Pinpoint the cell where the given text exists, returning its (X, Y) midpoint coordinate. 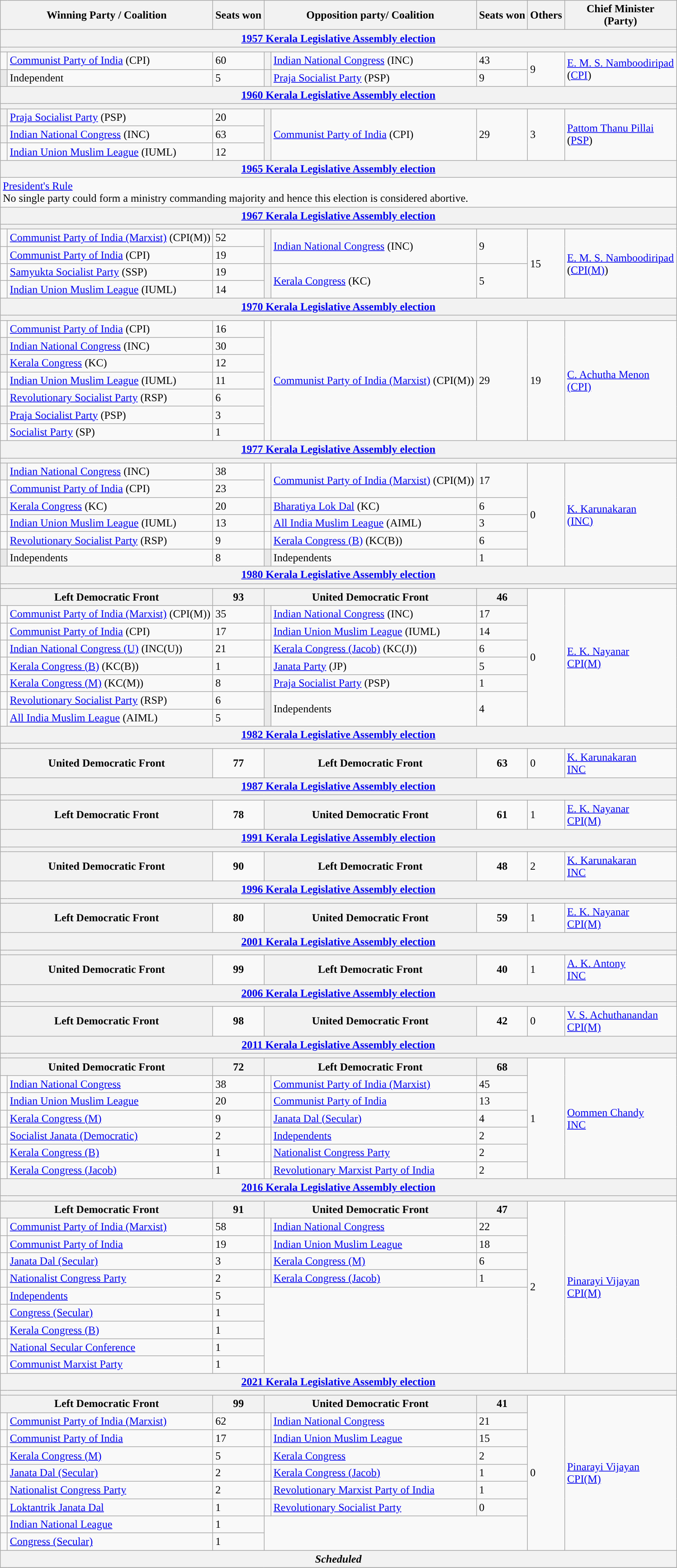
1991 Kerala Legislative Assembly election (338, 838)
K. Karunakaran(INC) (620, 515)
Socialist Party (SP) (110, 432)
90 (239, 867)
52 (239, 238)
C. Achutha Menon(CPI) (620, 380)
11 (239, 380)
93 (239, 597)
A. K. AntonyINC (620, 970)
2021 Kerala Legislative Assembly election (338, 1382)
48 (502, 867)
60 (239, 61)
35 (239, 614)
77 (239, 763)
1977 Kerala Legislative Assembly election (338, 449)
President's Rule No single party could form a ministry commanding majority and hence this election is considered abortive. (338, 192)
Bharatiya Lok Dal (KC) (374, 506)
Independent (110, 78)
45 (502, 1084)
91 (239, 1209)
V. S. AchuthanandanCPI(M) (620, 1021)
62 (239, 1421)
E. M. S. Namboodiripad(CPI(M)) (620, 264)
72 (239, 1067)
2016 Kerala Legislative Assembly election (338, 1187)
59 (502, 918)
58 (239, 1227)
Janata Party (JP) (374, 666)
46 (502, 597)
Winning Party / Coalition (107, 15)
Opposition party/ Coalition (370, 15)
Kerala Congress (374, 1455)
National Secular Conference (110, 1347)
1967 Kerala Legislative Assembly election (338, 216)
1970 Kerala Legislative Assembly election (338, 307)
42 (502, 1021)
23 (239, 489)
30 (239, 346)
16 (239, 329)
Loktantrik Janata Dal (110, 1507)
18 (502, 1244)
Kerala Congress (Jacob) (KC(J)) (374, 649)
41 (502, 1404)
Indian National League (110, 1525)
Scheduled (338, 1559)
47 (502, 1209)
78 (239, 815)
Pattom Thanu Pillai (PSP) (620, 134)
1957 Kerala Legislative Assembly election (338, 38)
Kerala Congress (M) (KC(M)) (110, 683)
98 (239, 1021)
2006 Kerala Legislative Assembly election (338, 993)
Communist Marxist Party (110, 1364)
Socialist Janata (Democratic) (110, 1136)
1996 Kerala Legislative Assembly election (338, 890)
Chief Minister (Party) (620, 15)
1987 Kerala Legislative Assembly election (338, 786)
1960 Kerala Legislative Assembly election (338, 95)
1980 Kerala Legislative Assembly election (338, 575)
43 (502, 61)
E. M. S. Namboodiripad(CPI) (620, 69)
Revolutionary Socialist Party (374, 1507)
68 (502, 1067)
Indian National Congress (U) (INC(U)) (110, 649)
Oommen ChandyINC (620, 1118)
Samyukta Socialist Party (SSP) (110, 272)
Others (546, 15)
80 (239, 918)
40 (502, 970)
1982 Kerala Legislative Assembly election (338, 735)
1965 Kerala Legislative Assembly election (338, 169)
22 (502, 1227)
61 (502, 815)
2011 Kerala Legislative Assembly election (338, 1045)
2001 Kerala Legislative Assembly election (338, 941)
